Detect which cell encompasses the target text, then output its [x, y] center coordinate. 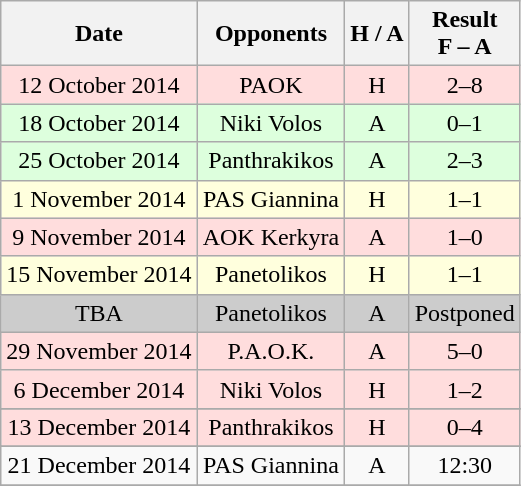
P.A.O.K. [271, 351]
ResultF – A [464, 34]
PAOK [271, 85]
0–4 [464, 427]
18 October 2014 [99, 123]
Postponed [464, 313]
2–8 [464, 85]
25 October 2014 [99, 161]
Date [99, 34]
13 December 2014 [99, 427]
TBA [99, 313]
2–3 [464, 161]
Opponents [271, 34]
21 December 2014 [99, 465]
1–2 [464, 389]
9 November 2014 [99, 237]
12 October 2014 [99, 85]
H / A [377, 34]
29 November 2014 [99, 351]
1 November 2014 [99, 199]
6 December 2014 [99, 389]
15 November 2014 [99, 275]
AOK Kerkyra [271, 237]
0–1 [464, 123]
12:30 [464, 465]
1–0 [464, 237]
5–0 [464, 351]
